Determine the [x, y] coordinate at the center of the cell enclosing the given text.  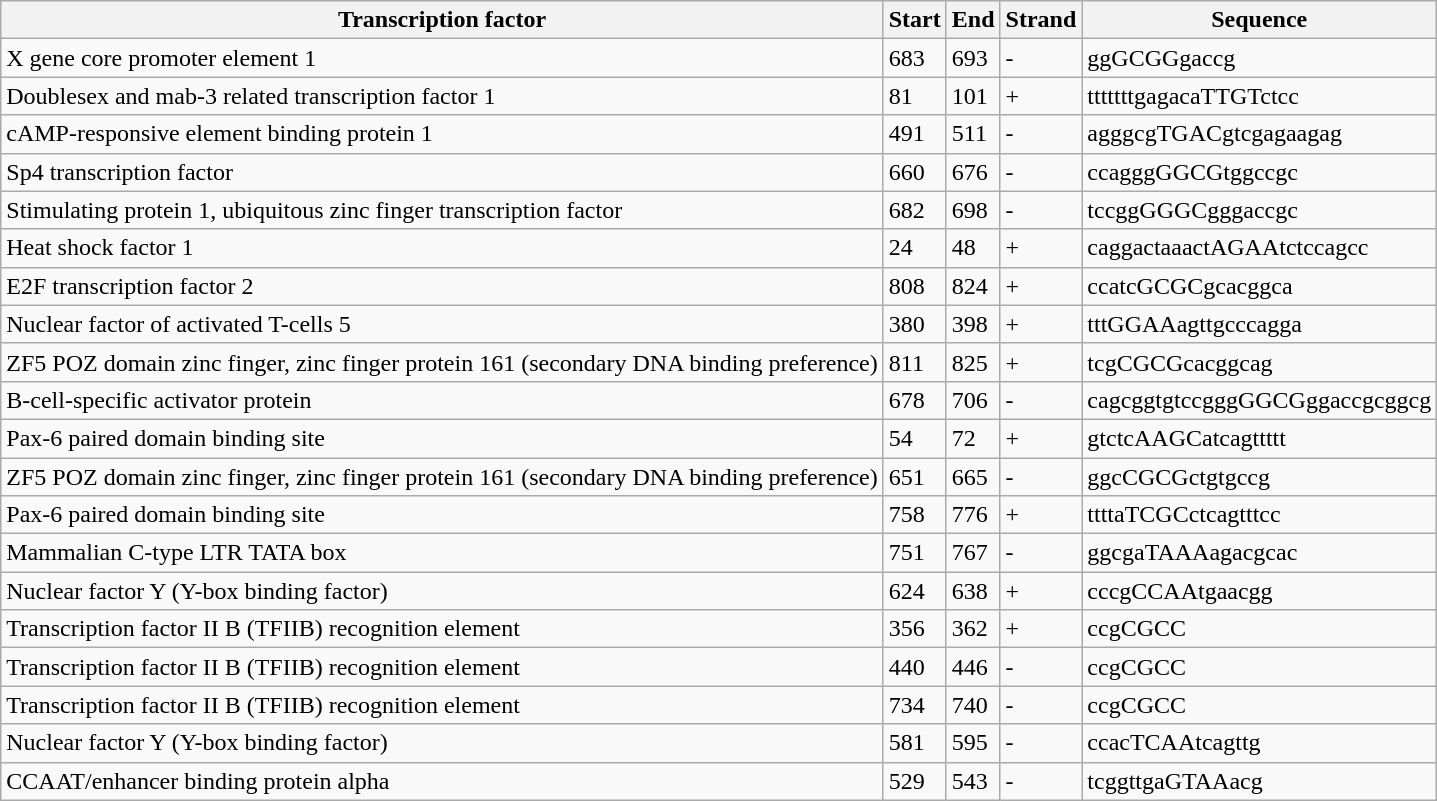
gtctcAAGCatcagttttt [1260, 438]
678 [914, 400]
B-cell-specific activator protein [442, 400]
543 [973, 781]
Doublesex and mab-3 related transcription factor 1 [442, 96]
tcgCGCGcacggcag [1260, 362]
693 [973, 58]
824 [973, 286]
776 [973, 515]
caggactaaactAGAAtctccagcc [1260, 248]
676 [973, 172]
698 [973, 210]
Sp4 transcription factor [442, 172]
Sequence [1260, 20]
581 [914, 743]
624 [914, 591]
ccacTCAAtcagttg [1260, 743]
380 [914, 324]
ttttaTCGCctcagtttcc [1260, 515]
E2F transcription factor 2 [442, 286]
683 [914, 58]
758 [914, 515]
808 [914, 286]
tttttttgagacaTTGTctcc [1260, 96]
ggGCGGgaccg [1260, 58]
Stimulating protein 1, ubiquitous zinc finger transcription factor [442, 210]
398 [973, 324]
agggcgTGACgtcgagaagag [1260, 134]
cAMP-responsive element binding protein 1 [442, 134]
cagcggtgtccgggGGCGggaccgcggcg [1260, 400]
Strand [1041, 20]
Heat shock factor 1 [442, 248]
X gene core promoter element 1 [442, 58]
638 [973, 591]
751 [914, 553]
440 [914, 667]
101 [973, 96]
tttGGAAagttgcccagga [1260, 324]
48 [973, 248]
825 [973, 362]
660 [914, 172]
511 [973, 134]
CCAAT/enhancer binding protein alpha [442, 781]
Transcription factor [442, 20]
356 [914, 629]
740 [973, 705]
651 [914, 477]
ggcgaTAAAagacgcac [1260, 553]
446 [973, 667]
End [973, 20]
682 [914, 210]
665 [973, 477]
529 [914, 781]
ccatcGCGCgcacggca [1260, 286]
595 [973, 743]
767 [973, 553]
tccggGGGCgggaccgc [1260, 210]
ccagggGGCGtggccgc [1260, 172]
cccgCCAAtgaacgg [1260, 591]
tcggttgaGTAAacg [1260, 781]
Mammalian C-type LTR TATA box [442, 553]
Nuclear factor of activated T-cells 5 [442, 324]
81 [914, 96]
811 [914, 362]
72 [973, 438]
491 [914, 134]
734 [914, 705]
54 [914, 438]
362 [973, 629]
24 [914, 248]
ggcCGCGctgtgccg [1260, 477]
706 [973, 400]
Start [914, 20]
